For the text-containing cell, return its midpoint in (X, Y) coordinate format. 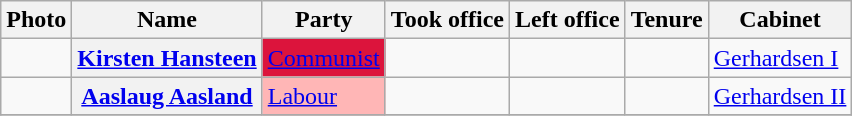
Tenure (666, 20)
Communist (324, 58)
Gerhardsen II (780, 96)
Took office (447, 20)
Labour (324, 96)
Party (324, 20)
Photo (36, 20)
Kirsten Hansteen (167, 58)
Left office (567, 20)
Aaslaug Aasland (167, 96)
Cabinet (780, 20)
Gerhardsen I (780, 58)
Name (167, 20)
